Provide the [X, Y] coordinate of the cell's center where the given text is located.  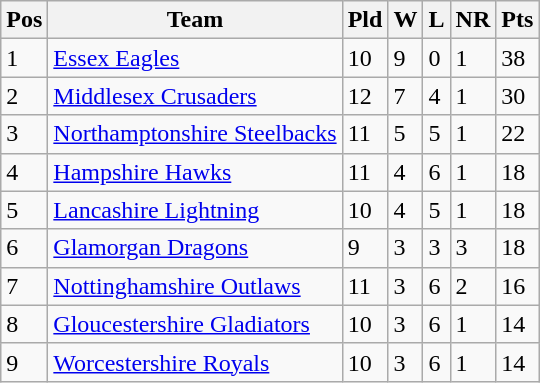
Gloucestershire Gladiators [195, 324]
16 [518, 286]
30 [518, 96]
Team [195, 20]
Pos [24, 20]
Pts [518, 20]
38 [518, 58]
0 [436, 58]
W [406, 20]
L [436, 20]
Nottinghamshire Outlaws [195, 286]
12 [365, 96]
8 [24, 324]
NR [473, 20]
Hampshire Hawks [195, 172]
Pld [365, 20]
Middlesex Crusaders [195, 96]
Northamptonshire Steelbacks [195, 134]
Glamorgan Dragons [195, 248]
Lancashire Lightning [195, 210]
22 [518, 134]
Worcestershire Royals [195, 362]
Essex Eagles [195, 58]
